Determine the (x, y) coordinate at the center of the cell enclosing the given text.  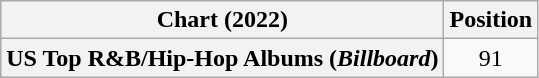
US Top R&B/Hip-Hop Albums (Billboard) (222, 58)
Position (491, 20)
Chart (2022) (222, 20)
91 (491, 58)
